Provide the (x, y) coordinate of the cell's center where the given text is located.  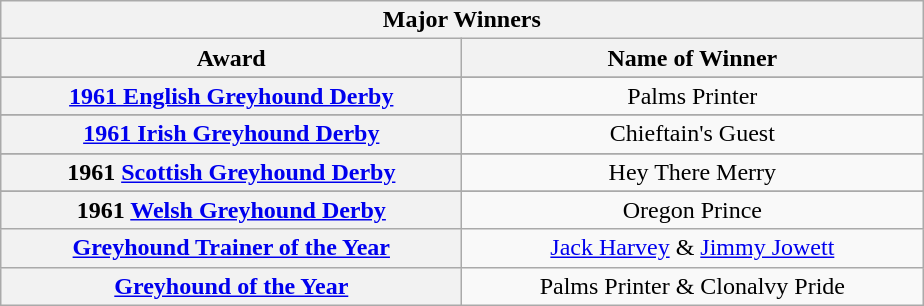
Palms Printer (692, 96)
Major Winners (462, 20)
Greyhound Trainer of the Year (232, 248)
Oregon Prince (692, 210)
Hey There Merry (692, 172)
Award (232, 58)
1961 Irish Greyhound Derby (232, 134)
Name of Winner (692, 58)
1961 Scottish Greyhound Derby (232, 172)
Palms Printer & Clonalvy Pride (692, 286)
1961 English Greyhound Derby (232, 96)
Chieftain's Guest (692, 134)
Jack Harvey & Jimmy Jowett (692, 248)
Greyhound of the Year (232, 286)
1961 Welsh Greyhound Derby (232, 210)
